Detect which cell encompasses the target text, then output its (X, Y) center coordinate. 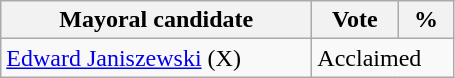
% (426, 20)
Acclaimed (383, 58)
Vote (355, 20)
Edward Janiszewski (X) (156, 58)
Mayoral candidate (156, 20)
